Detect which cell encompasses the target text, then output its (X, Y) center coordinate. 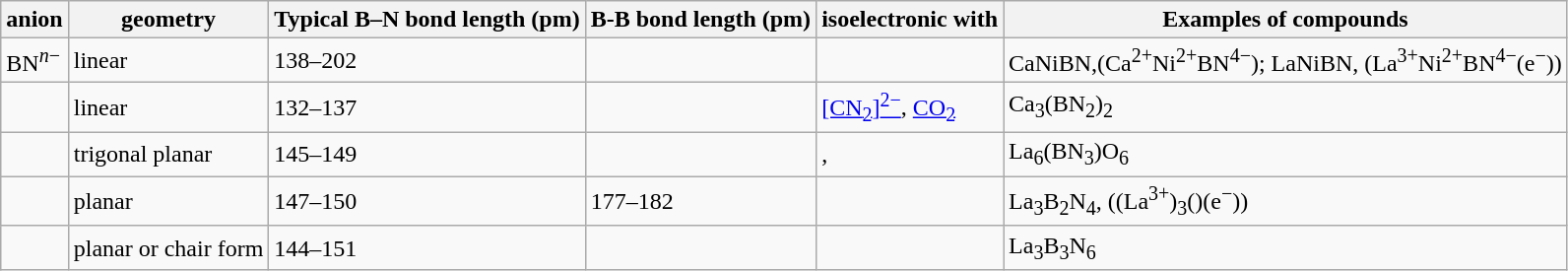
planar or chair form (168, 247)
La6(BN3)O6 (1286, 154)
CaNiBN,(Ca2+Ni2+BN4−); LaNiBN, (La3+Ni2+BN4−(e−)) (1286, 61)
La3B2N4, ((La3+)3()(e−)) (1286, 201)
147–150 (427, 201)
138–202 (427, 61)
, (910, 154)
Examples of compounds (1286, 20)
145–149 (427, 154)
La3B3N6 (1286, 247)
isoelectronic with (910, 20)
Typical B–N bond length (pm) (427, 20)
geometry (168, 20)
[CN2]2−, CO2 (910, 106)
144–151 (427, 247)
trigonal planar (168, 154)
planar (168, 201)
B-B bond length (pm) (700, 20)
anion (34, 20)
BNn− (34, 61)
177–182 (700, 201)
132–137 (427, 106)
Ca3(BN2)2 (1286, 106)
